For the text-containing cell, return its midpoint in [x, y] coordinate format. 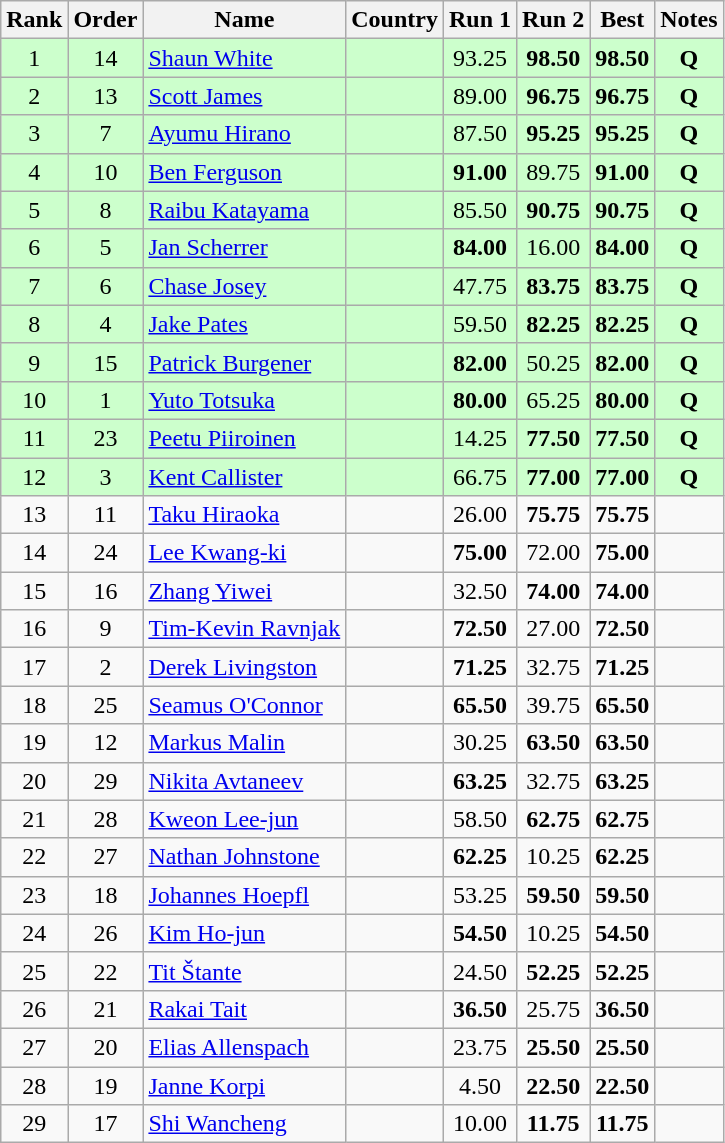
Raibu Katayama [244, 210]
24.50 [480, 971]
32.50 [480, 591]
Best [622, 20]
Rakai Tait [244, 1009]
Kim Ho-jun [244, 933]
Taku Hiraoka [244, 515]
Shi Wancheng [244, 1124]
Chase Josey [244, 286]
89.00 [480, 96]
10.00 [480, 1124]
66.75 [480, 477]
Tim-Kevin Ravnjak [244, 629]
16.00 [554, 248]
30.25 [480, 743]
47.75 [480, 286]
87.50 [480, 134]
25.75 [554, 1009]
39.75 [554, 705]
Jake Pates [244, 324]
26.00 [480, 515]
Ben Ferguson [244, 172]
Run 1 [480, 20]
Scott James [244, 96]
Lee Kwang-ki [244, 553]
Shaun White [244, 58]
27.00 [554, 629]
Country [395, 20]
53.25 [480, 895]
93.25 [480, 58]
72.00 [554, 553]
Janne Korpi [244, 1085]
4.50 [480, 1085]
Kent Callister [244, 477]
Elias Allenspach [244, 1047]
65.25 [554, 400]
Kweon Lee-jun [244, 819]
Johannes Hoepfl [244, 895]
Nathan Johnstone [244, 857]
Jan Scherrer [244, 248]
Zhang Yiwei [244, 591]
14.25 [480, 438]
Peetu Piiroinen [244, 438]
89.75 [554, 172]
58.50 [480, 819]
85.50 [480, 210]
23.75 [480, 1047]
50.25 [554, 362]
Yuto Totsuka [244, 400]
Patrick Burgener [244, 362]
Markus Malin [244, 743]
Seamus O'Connor [244, 705]
Notes [689, 20]
Order [106, 20]
Name [244, 20]
Tit Štante [244, 971]
Nikita Avtaneev [244, 781]
Rank [34, 20]
Derek Livingston [244, 667]
Run 2 [554, 20]
Ayumu Hirano [244, 134]
